For the text-containing cell, return its midpoint in [x, y] coordinate format. 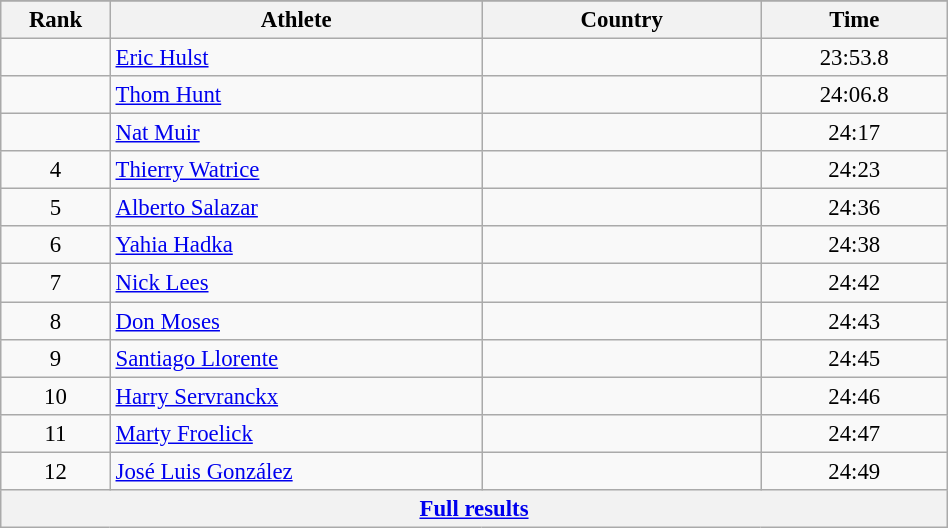
24:46 [854, 396]
24:23 [854, 170]
6 [56, 245]
9 [56, 358]
24:42 [854, 283]
24:36 [854, 208]
24:38 [854, 245]
24:43 [854, 321]
4 [56, 170]
12 [56, 471]
Thom Hunt [296, 95]
Yahia Hadka [296, 245]
24:17 [854, 133]
Thierry Watrice [296, 170]
7 [56, 283]
Nat Muir [296, 133]
Marty Froelick [296, 433]
11 [56, 433]
10 [56, 396]
5 [56, 208]
24:06.8 [854, 95]
24:47 [854, 433]
Rank [56, 20]
Eric Hulst [296, 58]
Don Moses [296, 321]
Nick Lees [296, 283]
Athlete [296, 20]
Full results [474, 509]
Country [622, 20]
Santiago Llorente [296, 358]
José Luis González [296, 471]
23:53.8 [854, 58]
Harry Servranckx [296, 396]
24:49 [854, 471]
Alberto Salazar [296, 208]
8 [56, 321]
24:45 [854, 358]
Time [854, 20]
